Extract the (x, y) coordinate from the center of the cell holding the provided text.  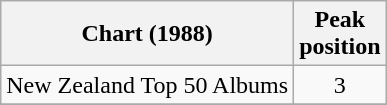
New Zealand Top 50 Albums (148, 85)
Chart (1988) (148, 34)
3 (340, 85)
Peakposition (340, 34)
